For the text-containing cell, return its midpoint in [X, Y] coordinate format. 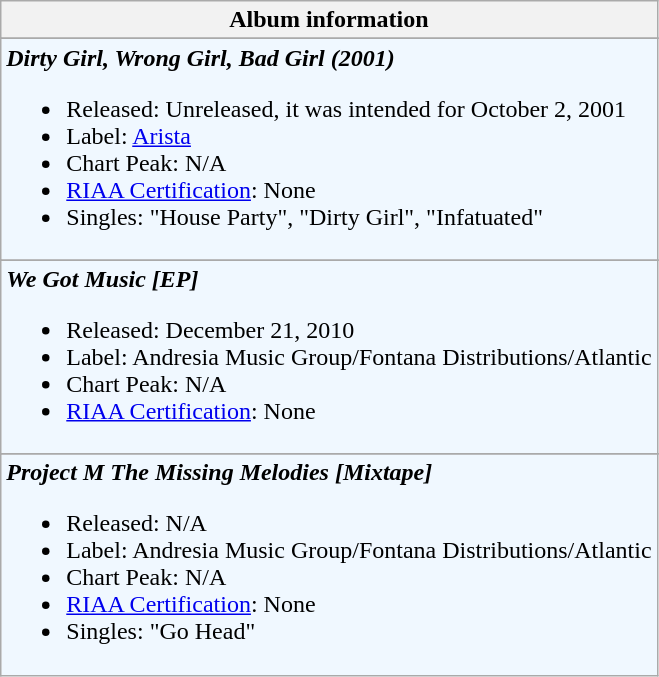
Album information [329, 20]
We Got Music [EP]Released: December 21, 2010Label: Andresia Music Group/Fontana Distributions/AtlanticChart Peak: N/ARIAA Certification: None [329, 357]
